Scan for the cell matching the given text and deliver its (x, y) coordinate at center. 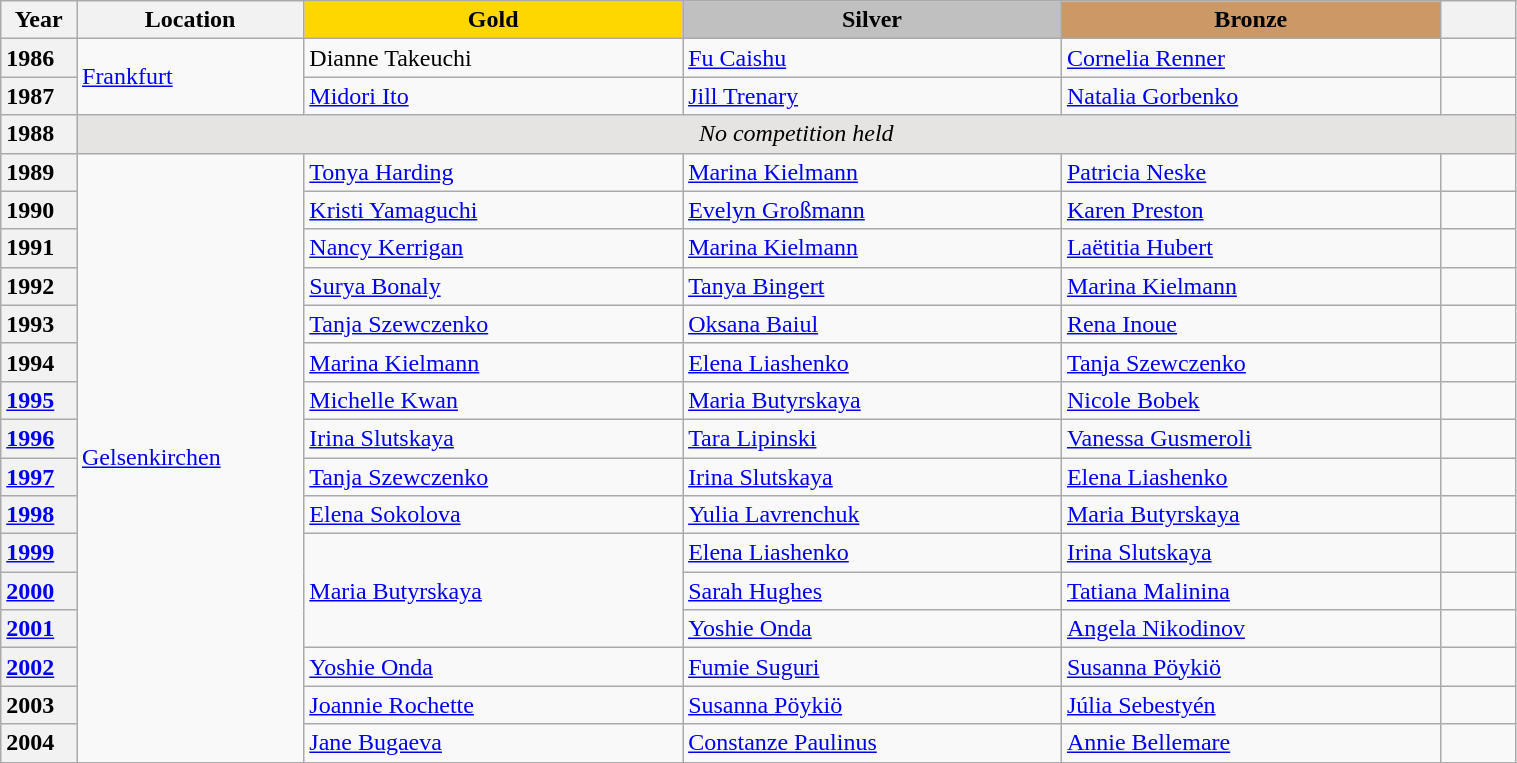
1986 (39, 58)
Tanya Bingert (872, 286)
Patricia Neske (1250, 172)
1988 (39, 134)
Nancy Kerrigan (494, 248)
1990 (39, 210)
1994 (39, 362)
Oksana Baiul (872, 324)
Kristi Yamaguchi (494, 210)
2000 (39, 591)
1995 (39, 400)
Júlia Sebestyén (1250, 705)
1993 (39, 324)
Year (39, 20)
1997 (39, 477)
1999 (39, 553)
Angela Nikodinov (1250, 629)
Natalia Gorbenko (1250, 96)
Midori Ito (494, 96)
Elena Sokolova (494, 515)
Evelyn Großmann (872, 210)
Gold (494, 20)
1989 (39, 172)
Cornelia Renner (1250, 58)
No competition held (796, 134)
Fu Caishu (872, 58)
Gelsenkirchen (190, 458)
Vanessa Gusmeroli (1250, 438)
Jane Bugaeva (494, 743)
Michelle Kwan (494, 400)
Yulia Lavrenchuk (872, 515)
Location (190, 20)
2002 (39, 667)
Annie Bellemare (1250, 743)
Tatiana Malinina (1250, 591)
Fumie Suguri (872, 667)
Laëtitia Hubert (1250, 248)
1987 (39, 96)
Dianne Takeuchi (494, 58)
Rena Inoue (1250, 324)
Surya Bonaly (494, 286)
1996 (39, 438)
2003 (39, 705)
Constanze Paulinus (872, 743)
Joannie Rochette (494, 705)
Tara Lipinski (872, 438)
2001 (39, 629)
Sarah Hughes (872, 591)
Frankfurt (190, 77)
1992 (39, 286)
Jill Trenary (872, 96)
1998 (39, 515)
2004 (39, 743)
Silver (872, 20)
Karen Preston (1250, 210)
1991 (39, 248)
Bronze (1250, 20)
Nicole Bobek (1250, 400)
Tonya Harding (494, 172)
